Extract the (x, y) coordinate from the center of the cell holding the provided text.  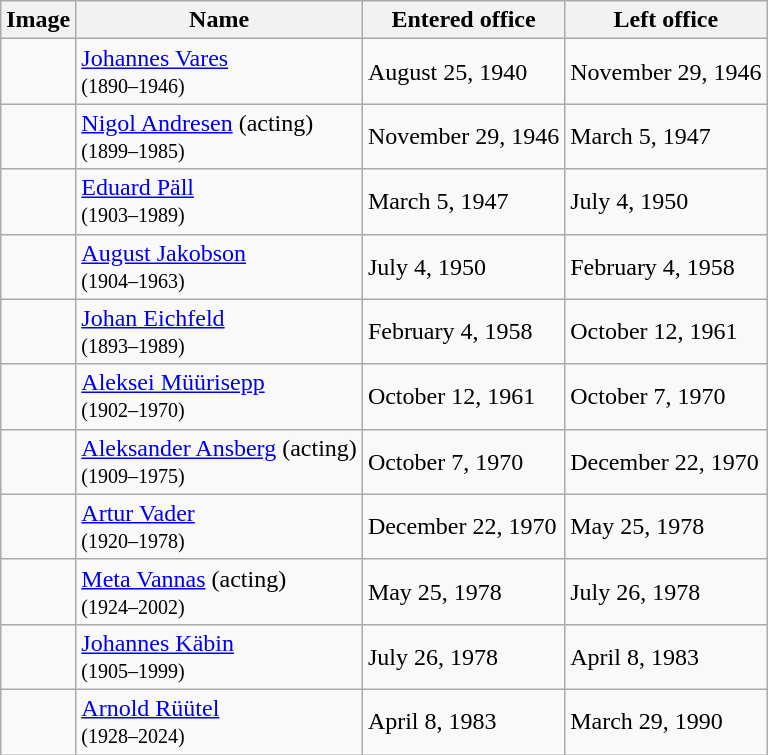
Johan Eichfeld(1893–1989) (220, 332)
Aleksei Müürisepp(1902–1970) (220, 396)
Entered office (463, 20)
Nigol Andresen (acting)(1899–1985) (220, 136)
Image (38, 20)
August Jakobson(1904–1963) (220, 266)
Meta Vannas (acting)(1924–2002) (220, 592)
August 25, 1940 (463, 72)
March 29, 1990 (666, 722)
Aleksander Ansberg (acting)(1909–1975) (220, 462)
Arnold Rüütel(1928–2024) (220, 722)
Johannes Vares(1890–1946) (220, 72)
Johannes Käbin(1905–1999) (220, 656)
Artur Vader(1920–1978) (220, 526)
Name (220, 20)
Eduard Päll(1903–1989) (220, 202)
Left office (666, 20)
